Determine the [x, y] coordinate at the center of the cell enclosing the given text.  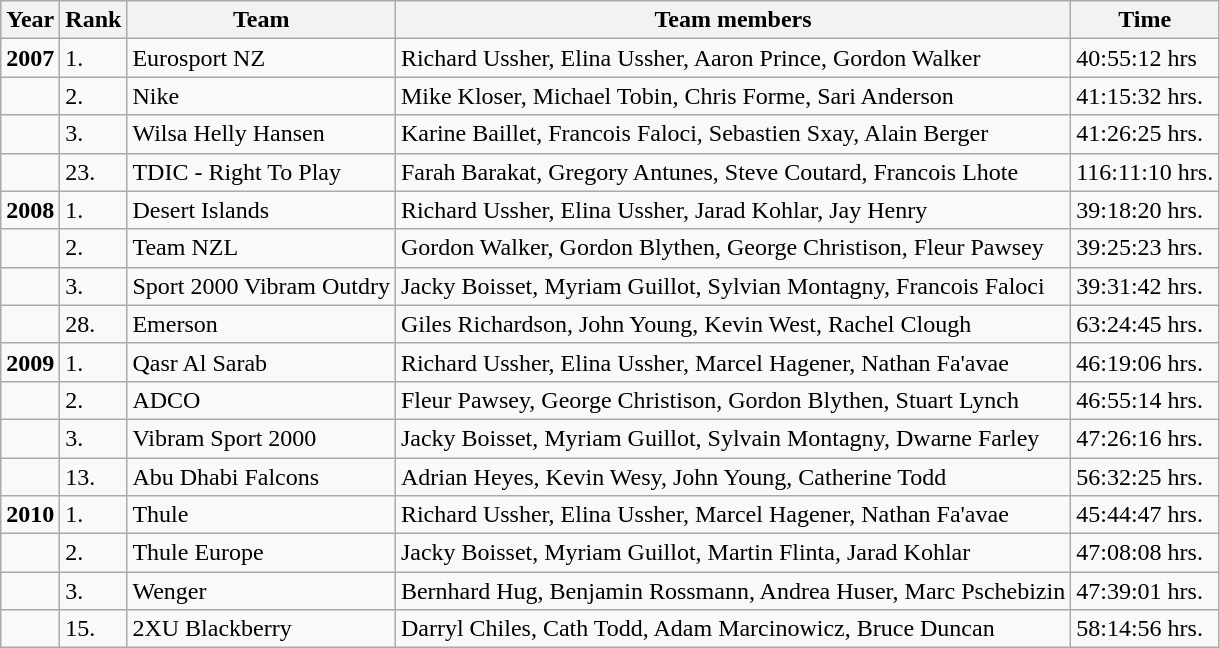
Gordon Walker, Gordon Blythen, George Christison, Fleur Pawsey [732, 248]
45:44:47 hrs. [1145, 515]
Wenger [261, 591]
58:14:56 hrs. [1145, 629]
13. [94, 477]
Abu Dhabi Falcons [261, 477]
Jacky Boisset, Myriam Guillot, Martin Flinta, Jarad Kohlar [732, 553]
28. [94, 324]
2007 [30, 58]
Thule Europe [261, 553]
Sport 2000 Vibram Outdry [261, 286]
2008 [30, 210]
Rank [94, 20]
56:32:25 hrs. [1145, 477]
Darryl Chiles, Cath Todd, Adam Marcinowicz, Bruce Duncan [732, 629]
Bernhard Hug, Benjamin Rossmann, Andrea Huser, Marc Pschebizin [732, 591]
Adrian Heyes, Kevin Wesy, John Young, Catherine Todd [732, 477]
41:26:25 hrs. [1145, 134]
Team members [732, 20]
Vibram Sport 2000 [261, 438]
40:55:12 hrs [1145, 58]
ADCO [261, 400]
2XU Blackberry [261, 629]
41:15:32 hrs. [1145, 96]
47:08:08 hrs. [1145, 553]
Karine Baillet, Francois Faloci, Sebastien Sxay, Alain Berger [732, 134]
Jacky Boisset, Myriam Guillot, Sylvain Montagny, Dwarne Farley [732, 438]
Year [30, 20]
Qasr Al Sarab [261, 362]
46:55:14 hrs. [1145, 400]
Wilsa Helly Hansen [261, 134]
Team [261, 20]
15. [94, 629]
39:31:42 hrs. [1145, 286]
Richard Ussher, Elina Ussher, Jarad Kohlar, Jay Henry [732, 210]
Emerson [261, 324]
116:11:10 hrs. [1145, 172]
Jacky Boisset, Myriam Guillot, Sylvian Montagny, Francois Faloci [732, 286]
2009 [30, 362]
Desert Islands [261, 210]
Giles Richardson, John Young, Kevin West, Rachel Clough [732, 324]
47:39:01 hrs. [1145, 591]
46:19:06 hrs. [1145, 362]
39:18:20 hrs. [1145, 210]
TDIC - Right To Play [261, 172]
Richard Ussher, Elina Ussher, Aaron Prince, Gordon Walker [732, 58]
Thule [261, 515]
Fleur Pawsey, George Christison, Gordon Blythen, Stuart Lynch [732, 400]
Eurosport NZ [261, 58]
63:24:45 hrs. [1145, 324]
2010 [30, 515]
Team NZL [261, 248]
Farah Barakat, Gregory Antunes, Steve Coutard, Francois Lhote [732, 172]
23. [94, 172]
Nike [261, 96]
Time [1145, 20]
47:26:16 hrs. [1145, 438]
39:25:23 hrs. [1145, 248]
Mike Kloser, Michael Tobin, Chris Forme, Sari Anderson [732, 96]
